Determine the [x, y] coordinate at the center of the cell enclosing the given text.  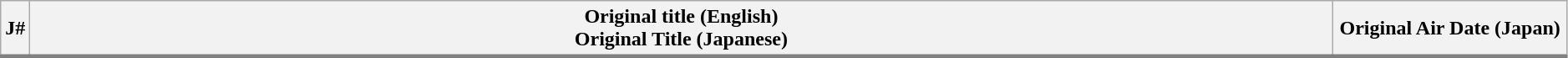
Original title (English)Original Title (Japanese) [682, 29]
Original Air Date (Japan) [1450, 29]
J# [15, 29]
